Extract the (X, Y) coordinate from the center of the cell holding the provided text.  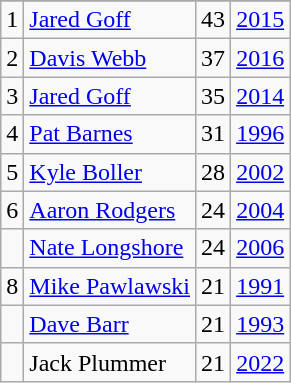
Nate Longshore (110, 248)
Jack Plummer (110, 362)
3 (12, 96)
2006 (260, 248)
2 (12, 58)
Kyle Boller (110, 172)
1993 (260, 324)
43 (214, 20)
6 (12, 210)
Aaron Rodgers (110, 210)
28 (214, 172)
1 (12, 20)
2002 (260, 172)
Mike Pawlawski (110, 286)
Pat Barnes (110, 134)
8 (12, 286)
2004 (260, 210)
31 (214, 134)
1991 (260, 286)
2022 (260, 362)
2014 (260, 96)
4 (12, 134)
2016 (260, 58)
1996 (260, 134)
Davis Webb (110, 58)
2015 (260, 20)
35 (214, 96)
Dave Barr (110, 324)
37 (214, 58)
5 (12, 172)
